Output the (x, y) coordinate of the center of the cell containing the given text.  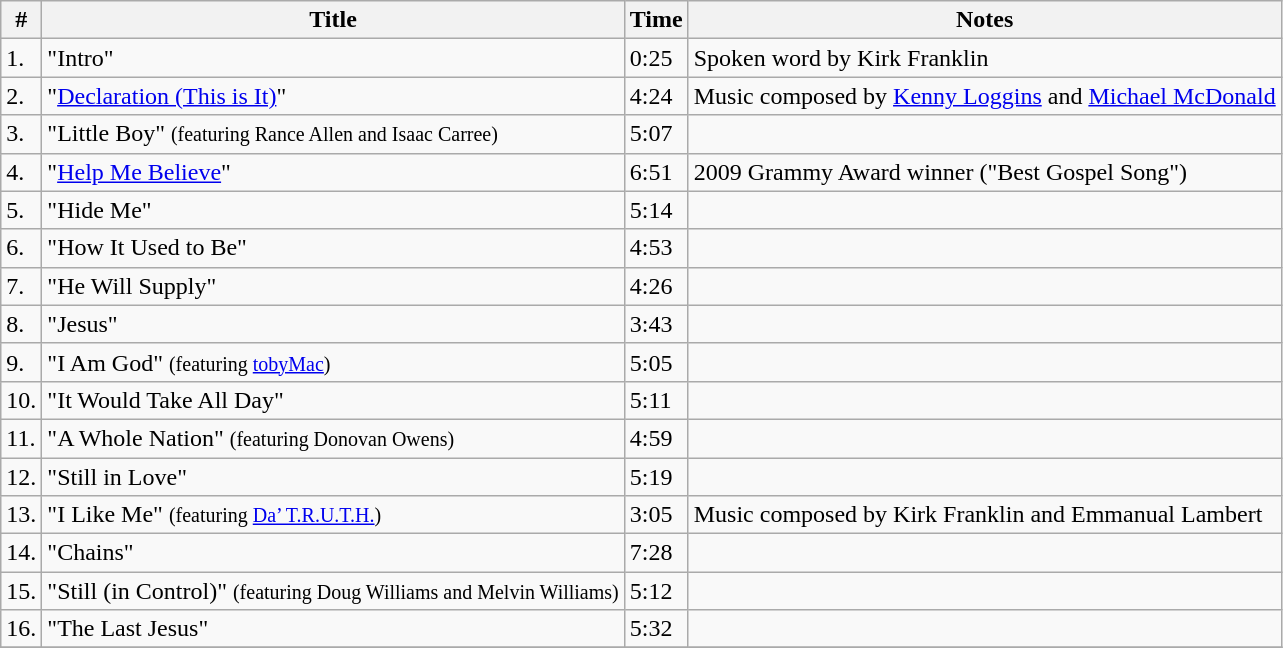
7:28 (656, 553)
"The Last Jesus" (333, 629)
"Jesus" (333, 324)
5:11 (656, 400)
16. (22, 629)
10. (22, 400)
# (22, 20)
8. (22, 324)
"Declaration (This is It)" (333, 96)
3:43 (656, 324)
Notes (984, 20)
"Hide Me" (333, 210)
5. (22, 210)
1. (22, 58)
Time (656, 20)
"He Will Supply" (333, 286)
"Still in Love" (333, 477)
5:19 (656, 477)
14. (22, 553)
5:05 (656, 362)
"Intro" (333, 58)
4:24 (656, 96)
7. (22, 286)
4:53 (656, 248)
"Help Me Believe" (333, 172)
9. (22, 362)
"I Like Me" (featuring Da’ T.R.U.T.H.) (333, 515)
11. (22, 438)
"Still (in Control)" (featuring Doug Williams and Melvin Williams) (333, 591)
3:05 (656, 515)
6:51 (656, 172)
"Chains" (333, 553)
6. (22, 248)
"It Would Take All Day" (333, 400)
13. (22, 515)
"A Whole Nation" (featuring Donovan Owens) (333, 438)
5:12 (656, 591)
4. (22, 172)
"I Am God" (featuring tobyMac) (333, 362)
"How It Used to Be" (333, 248)
5:32 (656, 629)
Spoken word by Kirk Franklin (984, 58)
12. (22, 477)
Music composed by Kirk Franklin and Emmanual Lambert (984, 515)
Title (333, 20)
3. (22, 134)
4:26 (656, 286)
Music composed by Kenny Loggins and Michael McDonald (984, 96)
2. (22, 96)
15. (22, 591)
5:14 (656, 210)
2009 Grammy Award winner ("Best Gospel Song") (984, 172)
"Little Boy" (featuring Rance Allen and Isaac Carree) (333, 134)
5:07 (656, 134)
0:25 (656, 58)
4:59 (656, 438)
